Capture the cell that displays the provided text and extract its [x, y] central coordinate. 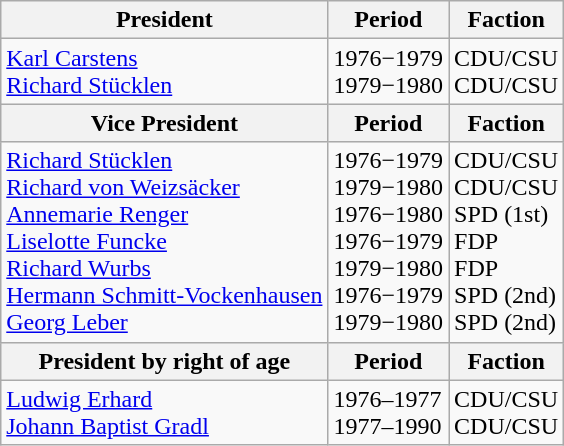
Vice President [164, 123]
1976−19791979−19801976−19801976−19791979−19801976−19791979−1980 [388, 242]
Karl CarstensRichard Stücklen [164, 72]
CDU/CSUCDU/CSUSPD (1st)FDPFDPSPD (2nd)SPD (2nd) [506, 242]
President [164, 20]
1976–19771977–1990 [388, 412]
Ludwig ErhardJohann Baptist Gradl [164, 412]
President by right of age [164, 361]
1976−19791979−1980 [388, 72]
Richard StücklenRichard von WeizsäckerAnnemarie RengerLiselotte FunckeRichard WurbsHermann Schmitt-VockenhausenGeorg Leber [164, 242]
